Provide the (x, y) coordinate of the cell's center where the given text is located.  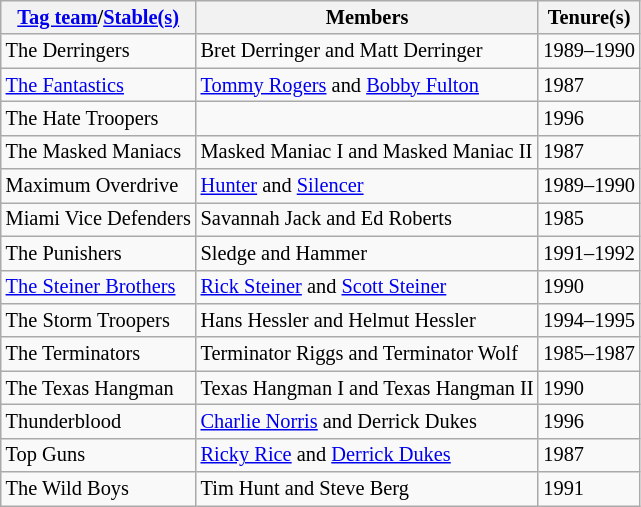
The Masked Maniacs (98, 152)
The Punishers (98, 253)
Members (368, 17)
1994–1995 (588, 320)
The Hate Troopers (98, 118)
Miami Vice Defenders (98, 219)
The Storm Troopers (98, 320)
The Derringers (98, 51)
Maximum Overdrive (98, 186)
Tag team/Stable(s) (98, 17)
Ricky Rice and Derrick Dukes (368, 455)
Tenure(s) (588, 17)
Thunderblood (98, 421)
Top Guns (98, 455)
1991–1992 (588, 253)
Hans Hessler and Helmut Hessler (368, 320)
The Terminators (98, 354)
The Steiner Brothers (98, 287)
Charlie Norris and Derrick Dukes (368, 421)
Bret Derringer and Matt Derringer (368, 51)
Hunter and Silencer (368, 186)
The Texas Hangman (98, 388)
1991 (588, 489)
Rick Steiner and Scott Steiner (368, 287)
The Wild Boys (98, 489)
Savannah Jack and Ed Roberts (368, 219)
Tommy Rogers and Bobby Fulton (368, 85)
Terminator Riggs and Terminator Wolf (368, 354)
Sledge and Hammer (368, 253)
The Fantastics (98, 85)
Texas Hangman I and Texas Hangman II (368, 388)
Masked Maniac I and Masked Maniac II (368, 152)
Tim Hunt and Steve Berg (368, 489)
1985–1987 (588, 354)
1985 (588, 219)
